Output the (X, Y) coordinate of the center of the cell containing the given text.  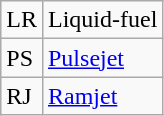
LR (22, 20)
Liquid-fuel (102, 20)
Pulsejet (102, 58)
RJ (22, 96)
Ramjet (102, 96)
PS (22, 58)
